Capture the cell that displays the provided text and extract its [X, Y] central coordinate. 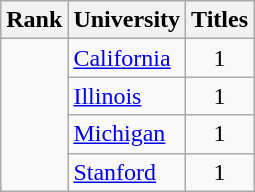
Rank [34, 20]
Stanford [127, 172]
California [127, 58]
University [127, 20]
Titles [220, 20]
Michigan [127, 134]
Illinois [127, 96]
